Output the (X, Y) coordinate of the center of the cell containing the given text.  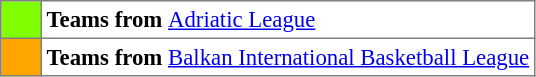
Teams from Balkan International Basketball League (288, 57)
Teams from Adriatic League (288, 20)
